Locate the cell with the specified text and output its [X, Y] center coordinate. 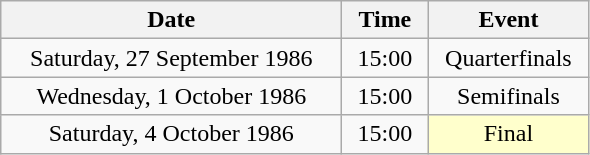
Saturday, 27 September 1986 [172, 58]
Semifinals [508, 96]
Date [172, 20]
Final [508, 134]
Saturday, 4 October 1986 [172, 134]
Time [385, 20]
Wednesday, 1 October 1986 [172, 96]
Event [508, 20]
Quarterfinals [508, 58]
